Return (X, Y) of the center of cell containing provided text 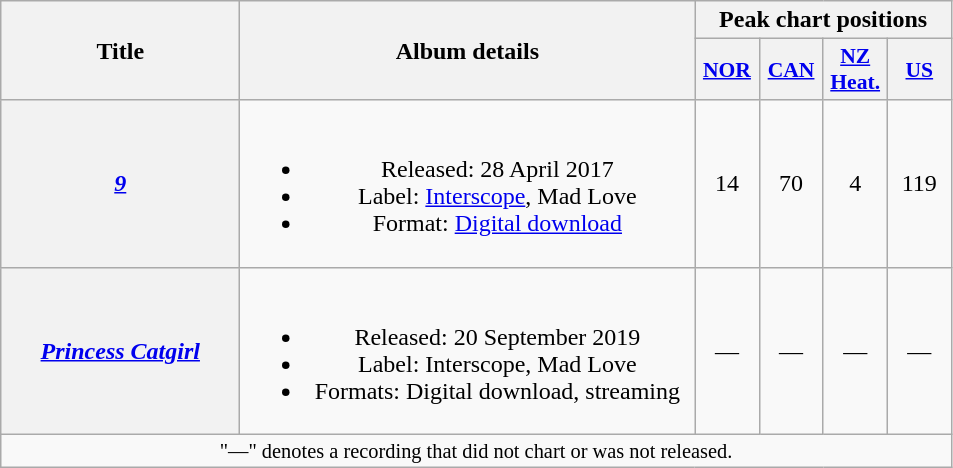
NZHeat. (855, 70)
Released: 20 September 2019Label: Interscope, Mad LoveFormats: Digital download, streaming (468, 350)
"—" denotes a recording that did not chart or was not released. (476, 451)
NOR (727, 70)
US (919, 70)
9 (120, 184)
4 (855, 184)
70 (791, 184)
Princess Catgirl (120, 350)
CAN (791, 70)
Peak chart positions (823, 20)
119 (919, 184)
14 (727, 184)
Title (120, 50)
Released: 28 April 2017Label: Interscope, Mad LoveFormat: Digital download (468, 184)
Album details (468, 50)
